Search for the cell housing the specified text and yield its (X, Y) center coordinate. 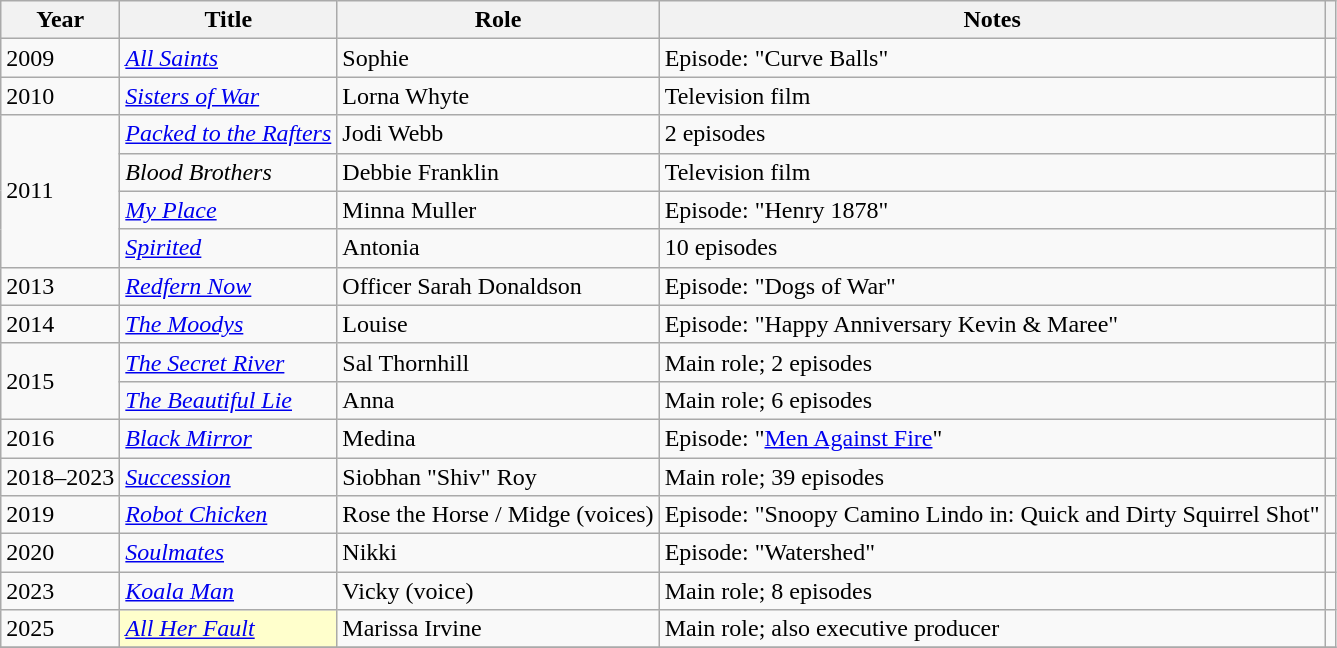
Minna Muller (498, 210)
Episode: "Snoopy Camino Lindo in: Quick and Dirty Squirrel Shot" (992, 515)
Siobhan "Shiv" Roy (498, 477)
Main role; 6 episodes (992, 400)
Main role; 2 episodes (992, 362)
Episode: "Happy Anniversary Kevin & Maree" (992, 324)
2013 (60, 286)
Vicky (voice) (498, 591)
Louise (498, 324)
Main role; 8 episodes (992, 591)
Koala Man (228, 591)
The Secret River (228, 362)
2015 (60, 381)
Episode: "Henry 1878" (992, 210)
Sal Thornhill (498, 362)
Spirited (228, 248)
Nikki (498, 553)
2 episodes (992, 134)
Anna (498, 400)
All Her Fault (228, 629)
All Saints (228, 58)
10 episodes (992, 248)
My Place (228, 210)
Lorna Whyte (498, 96)
2019 (60, 515)
2016 (60, 438)
Antonia (498, 248)
2010 (60, 96)
Soulmates (228, 553)
Title (228, 20)
The Beautiful Lie (228, 400)
Black Mirror (228, 438)
Sisters of War (228, 96)
Episode: "Men Against Fire" (992, 438)
Debbie Franklin (498, 172)
Robot Chicken (228, 515)
Marissa Irvine (498, 629)
Episode: "Dogs of War" (992, 286)
2023 (60, 591)
Episode: "Watershed" (992, 553)
Main role; also executive producer (992, 629)
Officer Sarah Donaldson (498, 286)
Main role; 39 episodes (992, 477)
Succession (228, 477)
2020 (60, 553)
Year (60, 20)
Episode: "Curve Balls" (992, 58)
2011 (60, 191)
Redfern Now (228, 286)
Role (498, 20)
2018–2023 (60, 477)
2014 (60, 324)
Rose the Horse / Midge (voices) (498, 515)
Packed to the Rafters (228, 134)
Sophie (498, 58)
Notes (992, 20)
Jodi Webb (498, 134)
2009 (60, 58)
2025 (60, 629)
Blood Brothers (228, 172)
The Moodys (228, 324)
Medina (498, 438)
